Provide the (X, Y) coordinate of the cell's center where the given text is located.  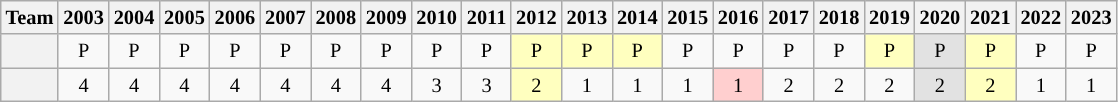
2020 (940, 17)
2012 (536, 17)
2013 (587, 17)
2009 (386, 17)
2007 (285, 17)
2022 (1041, 17)
2004 (134, 17)
2018 (839, 17)
2015 (688, 17)
2019 (889, 17)
Team (30, 17)
2011 (486, 17)
2014 (637, 17)
2005 (184, 17)
2008 (336, 17)
2010 (436, 17)
2003 (83, 17)
2021 (990, 17)
2017 (788, 17)
2016 (738, 17)
2023 (1091, 17)
2006 (235, 17)
